Return the (X, Y) coordinate for the center point of the cell that contains the specified text.  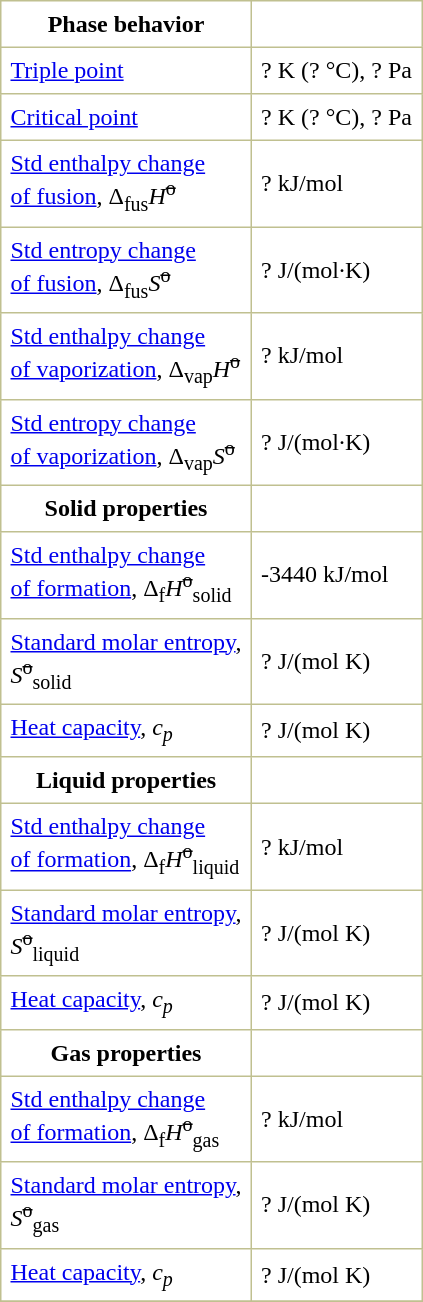
Liquid properties (126, 780)
Solid properties (126, 508)
Std enthalpy changeof formation, ΔfHogas (126, 1119)
Standard molar entropy,Sogas (126, 1205)
Standard molar entropy,Sosolid (126, 661)
Std enthalpy changeof formation, ΔfHosolid (126, 575)
Std enthalpy changeof vaporization, ΔvapHo (126, 356)
Std enthalpy changeof fusion, ΔfusHo (126, 183)
Std enthalpy changeof formation, ΔfHoliquid (126, 847)
Standard molar entropy,Soliquid (126, 933)
Std entropy changeof vaporization, ΔvapSo (126, 442)
Gas properties (126, 1052)
Phase behavior (126, 24)
Std entropy changeof fusion, ΔfusSo (126, 270)
Critical point (126, 117)
-3440 kJ/mol (336, 575)
Triple point (126, 70)
